Determine the (X, Y) coordinate at the center of the cell enclosing the given text.  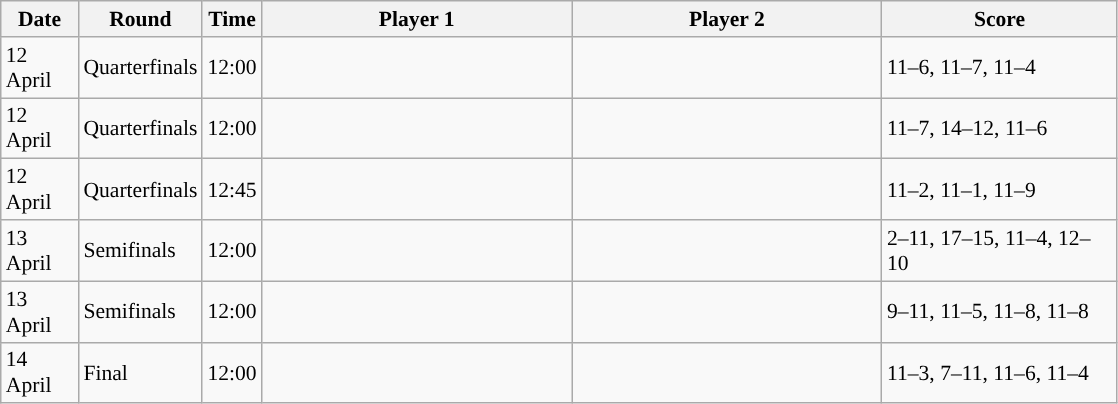
Time (232, 19)
2–11, 17–15, 11–4, 12–10 (1000, 250)
11–6, 11–7, 11–4 (1000, 68)
11–7, 14–12, 11–6 (1000, 128)
9–11, 11–5, 11–8, 11–8 (1000, 312)
Player 2 (727, 19)
11–3, 7–11, 11–6, 11–4 (1000, 372)
14 April (40, 372)
Date (40, 19)
Final (140, 372)
Player 1 (417, 19)
11–2, 11–1, 11–9 (1000, 190)
12:45 (232, 190)
Score (1000, 19)
Round (140, 19)
